Return [x, y] of the center of cell containing provided text 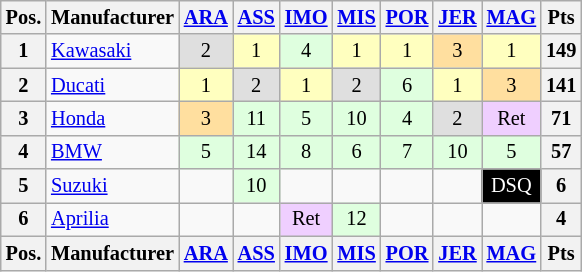
57 [561, 152]
Kawasaki [112, 51]
11 [256, 118]
Suzuki [112, 186]
71 [561, 118]
14 [256, 152]
12 [356, 219]
DSQ [512, 186]
8 [306, 152]
149 [561, 51]
7 [408, 152]
Honda [112, 118]
Aprilia [112, 219]
BMW [112, 152]
141 [561, 85]
Ducati [112, 85]
